Extract the (x, y) coordinate from the center of the cell holding the provided text.  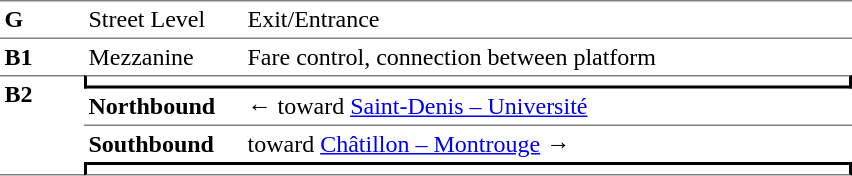
← toward Saint-Denis – Université (548, 107)
Exit/Entrance (548, 19)
Street Level (164, 19)
Fare control, connection between platform (548, 57)
Southbound (164, 144)
Mezzanine (164, 57)
B1 (42, 57)
toward Châtillon – Montrouge → (548, 144)
Northbound (164, 107)
B2 (42, 125)
G (42, 19)
